Determine the (x, y) coordinate at the center of the cell enclosing the given text.  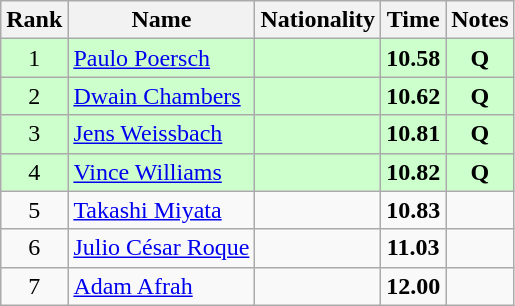
Julio César Roque (162, 248)
Nationality (318, 20)
5 (34, 210)
1 (34, 58)
Paulo Poersch (162, 58)
7 (34, 286)
Name (162, 20)
12.00 (414, 286)
10.83 (414, 210)
10.58 (414, 58)
6 (34, 248)
3 (34, 134)
Vince Williams (162, 172)
2 (34, 96)
Dwain Chambers (162, 96)
10.81 (414, 134)
10.82 (414, 172)
11.03 (414, 248)
10.62 (414, 96)
4 (34, 172)
Notes (480, 20)
Takashi Miyata (162, 210)
Rank (34, 20)
Jens Weissbach (162, 134)
Adam Afrah (162, 286)
Time (414, 20)
